Scan for the cell matching the given text and deliver its [x, y] coordinate at center. 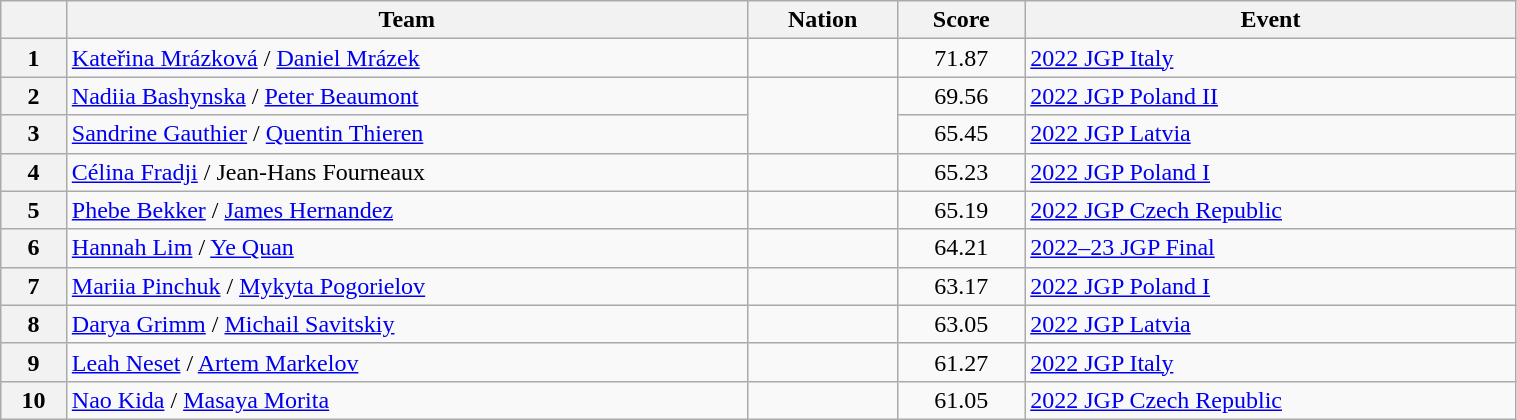
Célina Fradji / Jean-Hans Fourneaux [406, 172]
61.27 [962, 362]
71.87 [962, 58]
69.56 [962, 96]
63.05 [962, 324]
Score [962, 20]
Event [1270, 20]
Nation [822, 20]
6 [34, 248]
5 [34, 210]
Team [406, 20]
Kateřina Mrázková / Daniel Mrázek [406, 58]
Mariia Pinchuk / Mykyta Pogorielov [406, 286]
2022–23 JGP Final [1270, 248]
65.23 [962, 172]
Sandrine Gauthier / Quentin Thieren [406, 134]
65.45 [962, 134]
61.05 [962, 400]
Nadiia Bashynska / Peter Beaumont [406, 96]
4 [34, 172]
Leah Neset / Artem Markelov [406, 362]
Darya Grimm / Michail Savitskiy [406, 324]
8 [34, 324]
2022 JGP Poland II [1270, 96]
Nao Kida / Masaya Morita [406, 400]
1 [34, 58]
3 [34, 134]
Phebe Bekker / James Hernandez [406, 210]
10 [34, 400]
63.17 [962, 286]
64.21 [962, 248]
65.19 [962, 210]
Hannah Lim / Ye Quan [406, 248]
9 [34, 362]
7 [34, 286]
2 [34, 96]
